Return [X, Y] of the center of cell containing provided text 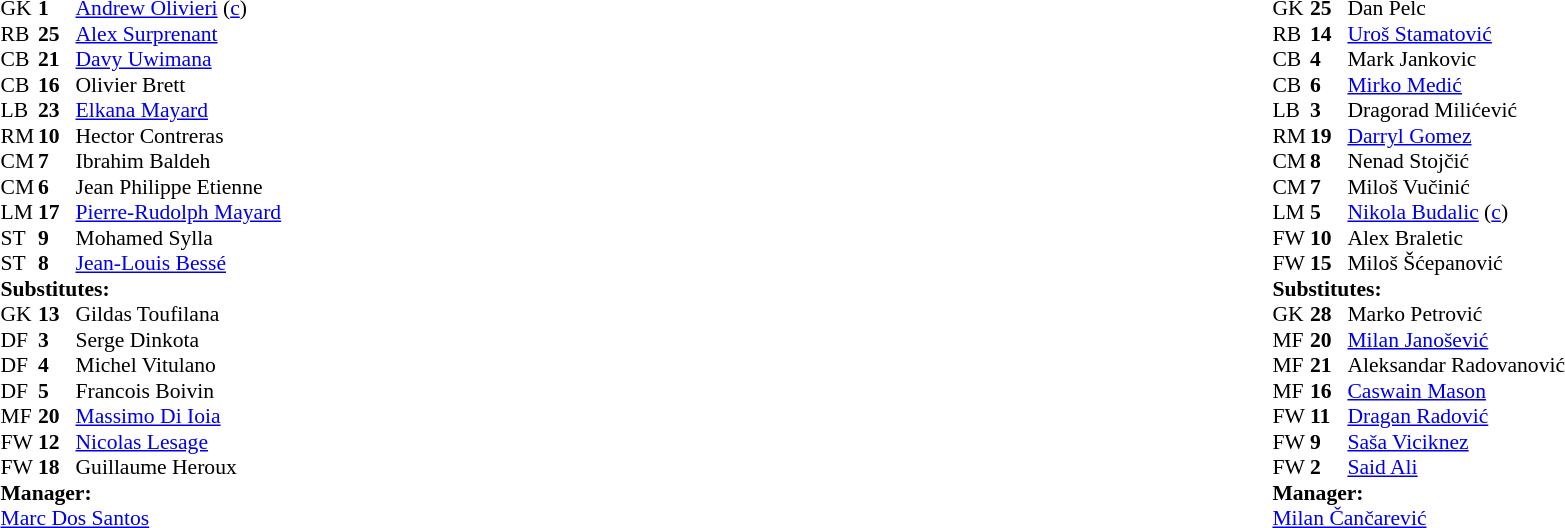
Nikola Budalic (c) [1456, 213]
25 [57, 34]
Mirko Medić [1456, 85]
18 [57, 467]
Pierre-Rudolph Mayard [179, 213]
Milan Janošević [1456, 340]
12 [57, 442]
Miloš Vučinić [1456, 187]
15 [1329, 263]
11 [1329, 417]
Saša Viciknez [1456, 442]
Darryl Gomez [1456, 136]
Mohamed Sylla [179, 238]
Serge Dinkota [179, 340]
2 [1329, 467]
13 [57, 315]
Hector Contreras [179, 136]
Miloš Šćepanović [1456, 263]
Elkana Mayard [179, 111]
23 [57, 111]
Jean-Louis Bessé [179, 263]
Gildas Toufilana [179, 315]
Ibrahim Baldeh [179, 161]
Davy Uwimana [179, 59]
Aleksandar Radovanović [1456, 365]
Alex Braletic [1456, 238]
Marko Petrović [1456, 315]
Dragan Radović [1456, 417]
Uroš Stamatović [1456, 34]
19 [1329, 136]
17 [57, 213]
Nenad Stojčić [1456, 161]
Mark Jankovic [1456, 59]
28 [1329, 315]
Michel Vitulano [179, 365]
Nicolas Lesage [179, 442]
14 [1329, 34]
Olivier Brett [179, 85]
Said Ali [1456, 467]
Massimo Di Ioia [179, 417]
Francois Boivin [179, 391]
Jean Philippe Etienne [179, 187]
Dragorad Milićević [1456, 111]
Caswain Mason [1456, 391]
Guillaume Heroux [179, 467]
Alex Surprenant [179, 34]
